Pinpoint the cell where the given text exists, returning its [X, Y] midpoint coordinate. 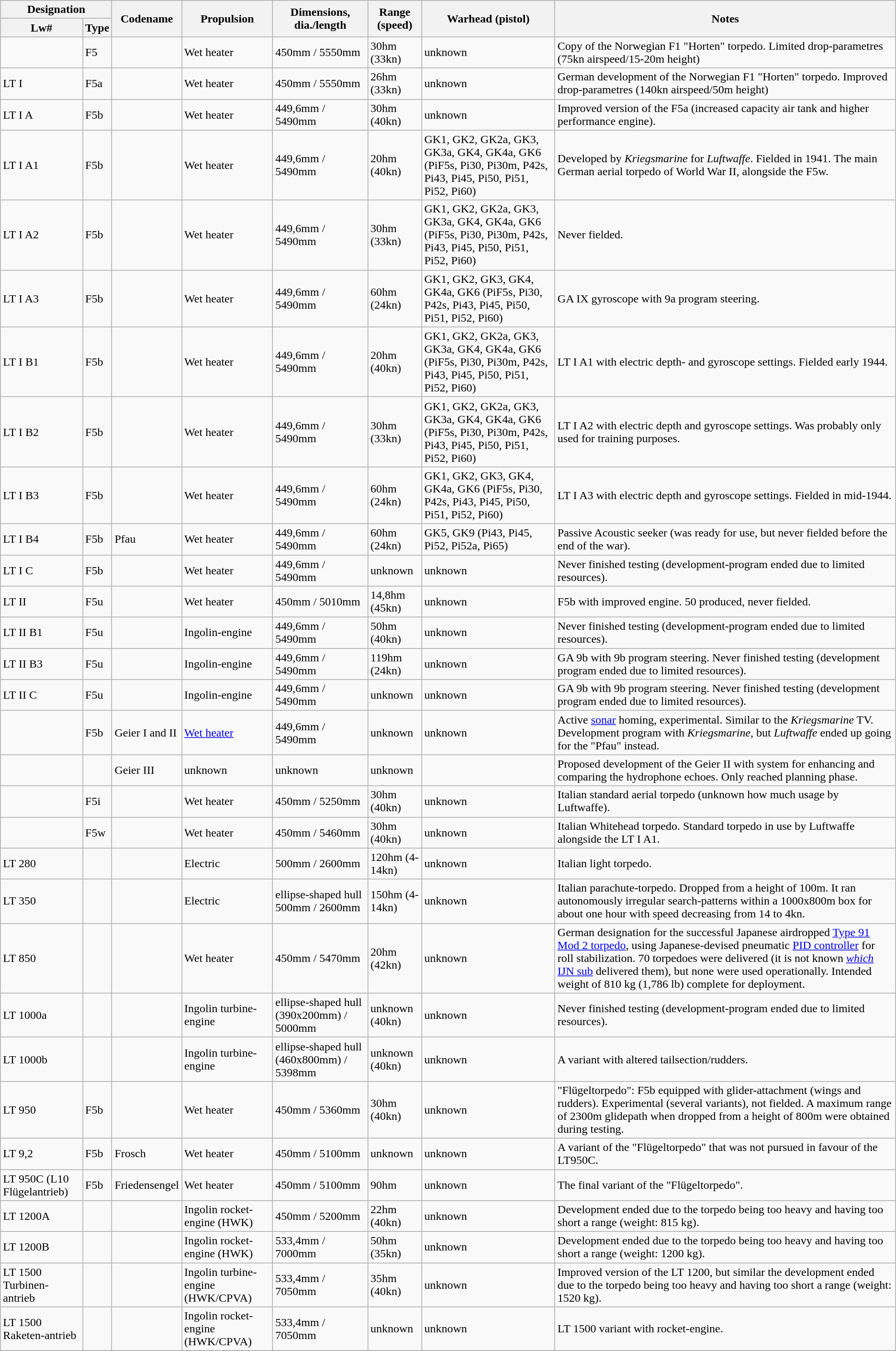
Frosch [147, 1153]
ellipse-shaped hull (460x800mm) / 5398mm [321, 1059]
Proposed development of the Geier II with system for enhancing and comparing the hydrophone echoes. Only reached planning phase. [725, 770]
F5i [98, 801]
Notes [725, 19]
LT I B3 [42, 495]
Copy of the Norwegian F1 "Horten" torpedo. Limited drop-parametres (75kn airspeed/15-20m height) [725, 53]
Italian Whitehead torpedo. Standard torpedo in use by Luftwaffe alongside the LT I A1. [725, 833]
LT 950 [42, 1109]
The final variant of the "Flügeltorpedo". [725, 1185]
120hm (4-14kn) [394, 863]
Codename [147, 19]
LT I A2 with electric depth and gyroscope settings. Was probably only used for training purposes. [725, 432]
F5 [98, 53]
Improved version of the LT 1200, but similar the development ended due to the torpedo being too heavy and having too short a range (weight: 1520 kg). [725, 1285]
Pfau [147, 539]
Type [98, 28]
20hm (42kn) [394, 958]
450mm / 5470mm [321, 958]
GK5, GK9 (Pi43, Pi45, Pi52, Pi52a, Pi65) [488, 539]
Never fielded. [725, 235]
Propulsion [227, 19]
450mm / 5460mm [321, 833]
ellipse-shaped hull (390x200mm) / 5000mm [321, 1015]
Dimensions, dia./length [321, 19]
A variant with altered tailsection/rudders. [725, 1059]
LT I A2 [42, 235]
533,4mm / 7000mm [321, 1247]
LT 1200A [42, 1217]
LT 9,2 [42, 1153]
F5a [98, 83]
F5b with improved engine. 50 produced, never fielded. [725, 602]
LT 350 [42, 901]
LT I A3 with electric depth and gyroscope settings. Fielded in mid-1944. [725, 495]
Italian standard aerial torpedo (unknown how much usage by Luftwaffe). [725, 801]
Geier I and II [147, 733]
Italian light torpedo. [725, 863]
Friedensengel [147, 1185]
35hm (40kn) [394, 1285]
14,8hm (45kn) [394, 602]
Lw# [42, 28]
Developed by Kriegsmarine for Luftwaffe. Fielded in 1941. The main German aerial torpedo of World War II, alongside the F5w. [725, 165]
Warhead (pistol) [488, 19]
Development ended due to the torpedo being too heavy and having too short a range (weight: 815 kg). [725, 1217]
LT I A [42, 115]
LT 280 [42, 863]
LT 1500 Raketen-antrieb [42, 1329]
LT II C [42, 695]
A variant of the "Flügeltorpedo" that was not pursued in favour of the LT950C. [725, 1153]
LT I C [42, 570]
Geier III [147, 770]
50hm (35kn) [394, 1247]
22hm (40kn) [394, 1217]
Passive Acoustic seeker (was ready for use, but never fielded before the end of the war). [725, 539]
450mm / 5200mm [321, 1217]
LT 1500 variant with rocket-engine. [725, 1329]
LT II B3 [42, 664]
LT I A1 [42, 165]
Improved version of the F5a (increased capacity air tank and higher performance engine). [725, 115]
GA IX gyroscope with 9a program steering. [725, 299]
Development ended due to the torpedo being too heavy and having too short a range (weight: 1200 kg). [725, 1247]
50hm (40kn) [394, 633]
LT I A1 with electric depth- and gyroscope settings. Fielded early 1944. [725, 362]
90hm [394, 1185]
Ingolin rocket-engine (HWK/CPVA) [227, 1329]
LT I B1 [42, 362]
150hm (4-14kn) [394, 901]
LT I B2 [42, 432]
500mm / 2600mm [321, 863]
German development of the Norwegian F1 "Horten" torpedo. Improved drop-parametres (140kn airspeed/50m height) [725, 83]
LT II B1 [42, 633]
LT I A3 [42, 299]
LT 1200B [42, 1247]
LT 1500 Turbinen-antrieb [42, 1285]
Ingolin turbine-engine (HWK/CPVA) [227, 1285]
LT I B4 [42, 539]
ellipse-shaped hull 500mm / 2600mm [321, 901]
450mm / 5250mm [321, 801]
119hm (24kn) [394, 664]
Range (speed) [394, 19]
Designation [56, 10]
LT 1000b [42, 1059]
450mm / 5010mm [321, 602]
LT I [42, 83]
LT 850 [42, 958]
450mm / 5360mm [321, 1109]
F5w [98, 833]
LT 950C (L10 Flügelantrieb) [42, 1185]
26hm (33kn) [394, 83]
LT II [42, 602]
LT 1000a [42, 1015]
